Provide the [X, Y] coordinate of the cell's center where the given text is located.  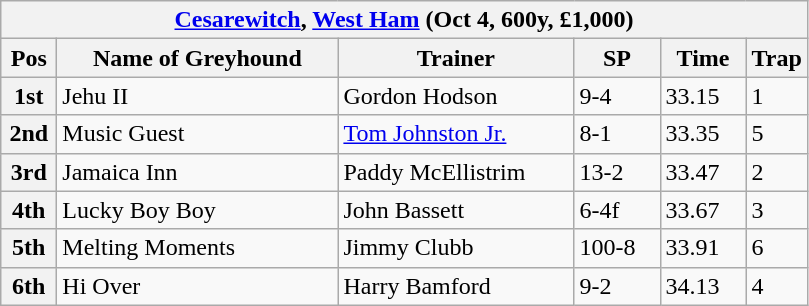
Melting Moments [198, 248]
33.67 [703, 210]
6th [29, 286]
Time [703, 58]
1 [776, 96]
3 [776, 210]
Jehu II [198, 96]
Gordon Hodson [456, 96]
Name of Greyhound [198, 58]
13-2 [617, 172]
Lucky Boy Boy [198, 210]
Jimmy Clubb [456, 248]
4th [29, 210]
Paddy McEllistrim [456, 172]
33.91 [703, 248]
Harry Bamford [456, 286]
2nd [29, 134]
2 [776, 172]
34.13 [703, 286]
33.15 [703, 96]
33.47 [703, 172]
Trap [776, 58]
John Bassett [456, 210]
33.35 [703, 134]
Cesarewitch, West Ham (Oct 4, 600y, £1,000) [404, 20]
SP [617, 58]
9-2 [617, 286]
8-1 [617, 134]
Hi Over [198, 286]
3rd [29, 172]
Jamaica Inn [198, 172]
Trainer [456, 58]
5 [776, 134]
Pos [29, 58]
Tom Johnston Jr. [456, 134]
100-8 [617, 248]
5th [29, 248]
Music Guest [198, 134]
6-4f [617, 210]
6 [776, 248]
4 [776, 286]
9-4 [617, 96]
1st [29, 96]
